Detect which cell encompasses the target text, then output its [X, Y] center coordinate. 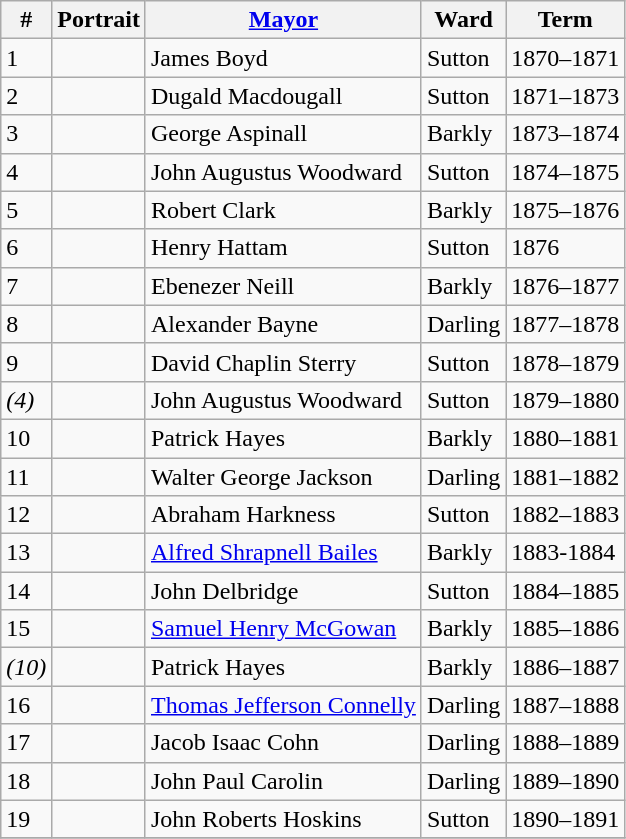
(4) [26, 400]
1884–1885 [566, 591]
1876 [566, 248]
1870–1871 [566, 58]
Walter George Jackson [283, 477]
13 [26, 553]
1887–1888 [566, 705]
Portrait [99, 20]
5 [26, 210]
1889–1890 [566, 781]
David Chaplin Sterry [283, 362]
1883-1884 [566, 553]
17 [26, 743]
Alfred Shrapnell Bailes [283, 553]
Ebenezer Neill [283, 286]
19 [26, 819]
1885–1886 [566, 629]
11 [26, 477]
1 [26, 58]
Henry Hattam [283, 248]
2 [26, 96]
George Aspinall [283, 134]
4 [26, 172]
16 [26, 705]
1890–1891 [566, 819]
9 [26, 362]
Mayor [283, 20]
Alexander Bayne [283, 324]
12 [26, 515]
7 [26, 286]
Samuel Henry McGowan [283, 629]
1871–1873 [566, 96]
Term [566, 20]
10 [26, 438]
8 [26, 324]
1879–1880 [566, 400]
# [26, 20]
1875–1876 [566, 210]
(10) [26, 667]
1873–1874 [566, 134]
John Paul Carolin [283, 781]
1877–1878 [566, 324]
1874–1875 [566, 172]
1880–1881 [566, 438]
Abraham Harkness [283, 515]
1886–1887 [566, 667]
14 [26, 591]
Ward [463, 20]
1882–1883 [566, 515]
Robert Clark [283, 210]
1881–1882 [566, 477]
1888–1889 [566, 743]
John Roberts Hoskins [283, 819]
Thomas Jefferson Connelly [283, 705]
18 [26, 781]
6 [26, 248]
James Boyd [283, 58]
Jacob Isaac Cohn [283, 743]
3 [26, 134]
15 [26, 629]
Dugald Macdougall [283, 96]
1876–1877 [566, 286]
John Delbridge [283, 591]
1878–1879 [566, 362]
